Locate the cell with the specified text and output its [x, y] center coordinate. 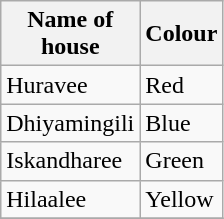
Huravee [70, 85]
Red [182, 85]
Yellow [182, 199]
Colour [182, 34]
Iskandharee [70, 161]
Blue [182, 123]
Green [182, 161]
Name of house [70, 34]
Hilaalee [70, 199]
Dhiyamingili [70, 123]
